Scan for the cell matching the given text and deliver its (x, y) coordinate at center. 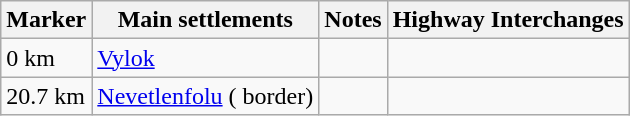
Highway Interchanges (508, 20)
Marker (46, 20)
Main settlements (206, 20)
Notes (353, 20)
Vylok (206, 58)
Nevetlenfolu ( border) (206, 96)
0 km (46, 58)
20.7 km (46, 96)
